Identify which cell holds the provided text, then report its [x, y] central coordinate. 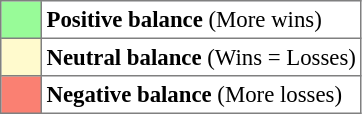
Neutral balance (Wins = Losses) [201, 57]
Negative balance (More losses) [201, 95]
Positive balance (More wins) [201, 20]
